For the text-containing cell, return its midpoint in [X, Y] coordinate format. 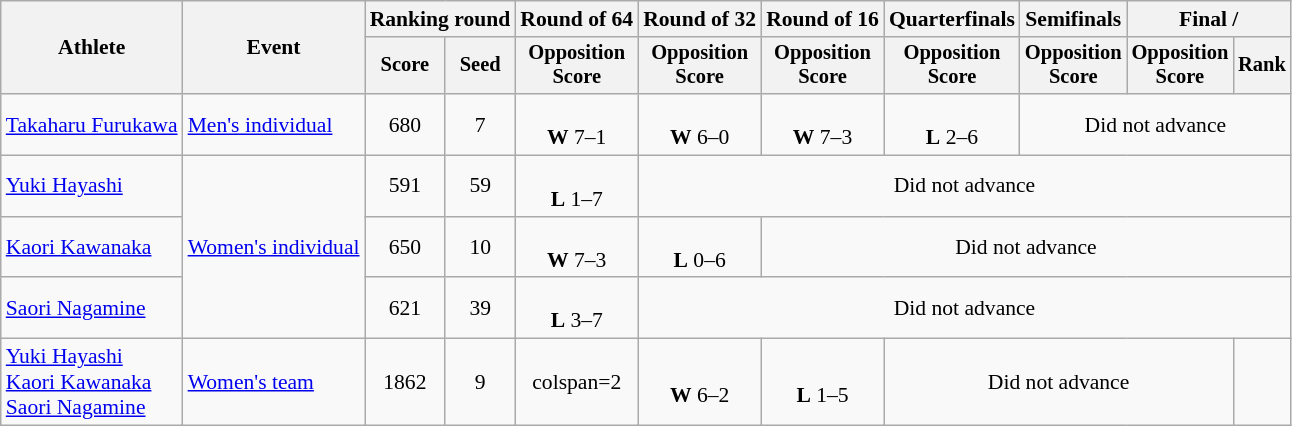
7 [480, 124]
Women's team [274, 382]
Rank [1262, 66]
650 [406, 248]
621 [406, 308]
Score [406, 66]
Event [274, 48]
Ranking round [440, 19]
Men's individual [274, 124]
L 1–5 [822, 382]
W 6–2 [700, 382]
Round of 64 [576, 19]
Saori Nagamine [92, 308]
Yuki HayashiKaori KawanakaSaori Nagamine [92, 382]
Quarterfinals [952, 19]
colspan=2 [576, 382]
9 [480, 382]
Athlete [92, 48]
591 [406, 186]
Semifinals [1074, 19]
Yuki Hayashi [92, 186]
Round of 32 [700, 19]
59 [480, 186]
W 6–0 [700, 124]
680 [406, 124]
L 3–7 [576, 308]
L 0–6 [700, 248]
L 1–7 [576, 186]
39 [480, 308]
Kaori Kawanaka [92, 248]
L 2–6 [952, 124]
Seed [480, 66]
Final / [1209, 19]
Round of 16 [822, 19]
1862 [406, 382]
10 [480, 248]
Takaharu Furukawa [92, 124]
W 7–1 [576, 124]
Women's individual [274, 248]
